Identify which cell holds the provided text, then report its [X, Y] central coordinate. 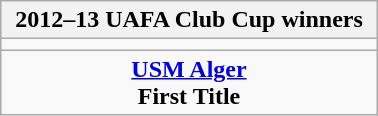
USM AlgerFirst Title [189, 82]
2012–13 UAFA Club Cup winners [189, 20]
